Determine the (x, y) coordinate at the center of the cell enclosing the given text.  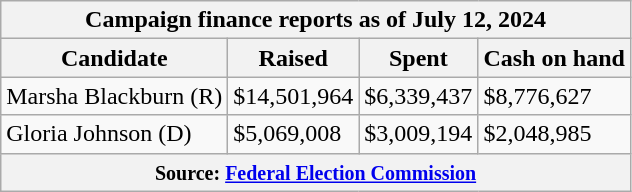
$2,048,985 (554, 134)
$5,069,008 (294, 134)
Raised (294, 58)
$8,776,627 (554, 96)
$3,009,194 (418, 134)
Source: Federal Election Commission (316, 172)
$14,501,964 (294, 96)
$6,339,437 (418, 96)
Candidate (114, 58)
Cash on hand (554, 58)
Gloria Johnson (D) (114, 134)
Spent (418, 58)
Marsha Blackburn (R) (114, 96)
Campaign finance reports as of July 12, 2024 (316, 20)
